Return (X, Y) of the center of cell containing provided text 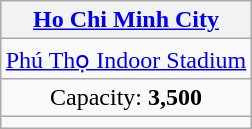
Ho Chi Minh City (126, 20)
Capacity: 3,500 (126, 97)
Phú Thọ Indoor Stadium (126, 59)
